Pinpoint the cell where the given text exists, returning its (x, y) midpoint coordinate. 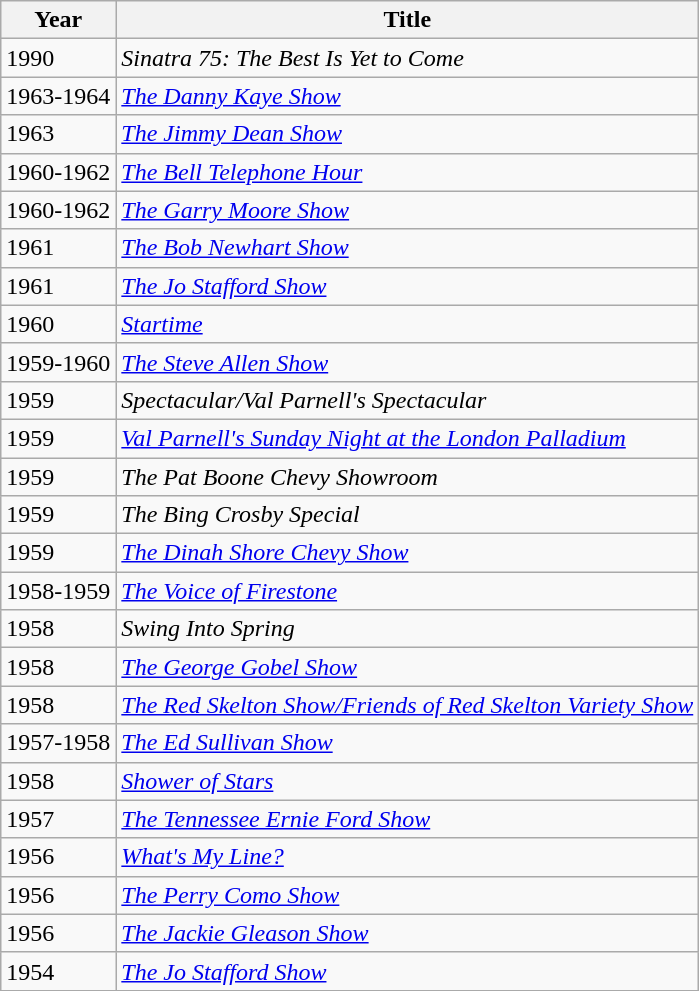
Shower of Stars (408, 781)
The Tennessee Ernie Ford Show (408, 819)
The Red Skelton Show/Friends of Red Skelton Variety Show (408, 705)
1957 (58, 819)
Year (58, 20)
1954 (58, 971)
1990 (58, 58)
Sinatra 75: The Best Is Yet to Come (408, 58)
Spectacular/Val Parnell's Spectacular (408, 400)
The Jimmy Dean Show (408, 134)
Title (408, 20)
The Garry Moore Show (408, 210)
The Steve Allen Show (408, 362)
The Bob Newhart Show (408, 248)
The Danny Kaye Show (408, 96)
The Jackie Gleason Show (408, 933)
Val Parnell's Sunday Night at the London Palladium (408, 438)
Startime (408, 324)
1957-1958 (58, 743)
The Dinah Shore Chevy Show (408, 553)
1960 (58, 324)
1959-1960 (58, 362)
The Bing Crosby Special (408, 515)
1963-1964 (58, 96)
The Perry Como Show (408, 895)
The Bell Telephone Hour (408, 172)
The Ed Sullivan Show (408, 743)
The George Gobel Show (408, 667)
1958-1959 (58, 591)
The Pat Boone Chevy Showroom (408, 477)
The Voice of Firestone (408, 591)
1963 (58, 134)
Swing Into Spring (408, 629)
What's My Line? (408, 857)
